From the cell containing the given text, extract its center point as (x, y) coordinate. 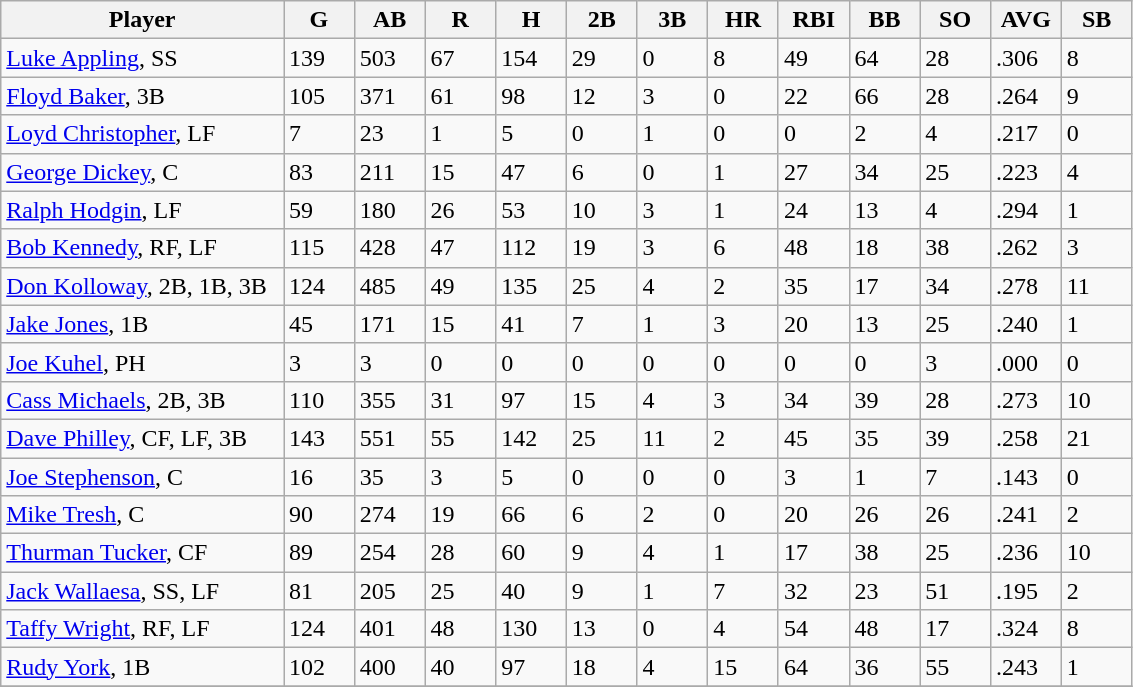
R (460, 20)
Loyd Christopher, LF (142, 134)
Jack Wallaesa, SS, LF (142, 591)
428 (390, 248)
59 (320, 210)
Rudy York, 1B (142, 667)
RBI (814, 20)
211 (390, 172)
AB (390, 20)
George Dickey, C (142, 172)
.000 (1026, 362)
180 (390, 210)
142 (532, 438)
.236 (1026, 553)
Joe Stephenson, C (142, 477)
Joe Kuhel, PH (142, 362)
27 (814, 172)
.258 (1026, 438)
Jake Jones, 1B (142, 324)
274 (390, 515)
485 (390, 286)
24 (814, 210)
102 (320, 667)
Player (142, 20)
3B (672, 20)
H (532, 20)
HR (744, 20)
32 (814, 591)
SO (956, 20)
254 (390, 553)
81 (320, 591)
.241 (1026, 515)
Mike Tresh, C (142, 515)
12 (602, 96)
54 (814, 629)
BB (884, 20)
41 (532, 324)
89 (320, 553)
29 (602, 58)
112 (532, 248)
.195 (1026, 591)
31 (460, 400)
139 (320, 58)
115 (320, 248)
105 (320, 96)
551 (390, 438)
.294 (1026, 210)
Don Kolloway, 2B, 1B, 3B (142, 286)
130 (532, 629)
2B (602, 20)
21 (1096, 438)
Bob Kennedy, RF, LF (142, 248)
AVG (1026, 20)
16 (320, 477)
400 (390, 667)
98 (532, 96)
90 (320, 515)
67 (460, 58)
.217 (1026, 134)
Taffy Wright, RF, LF (142, 629)
.262 (1026, 248)
61 (460, 96)
51 (956, 591)
.264 (1026, 96)
.240 (1026, 324)
Luke Appling, SS (142, 58)
22 (814, 96)
371 (390, 96)
.273 (1026, 400)
503 (390, 58)
.223 (1026, 172)
Ralph Hodgin, LF (142, 210)
36 (884, 667)
205 (390, 591)
143 (320, 438)
110 (320, 400)
.324 (1026, 629)
Thurman Tucker, CF (142, 553)
SB (1096, 20)
83 (320, 172)
.278 (1026, 286)
.143 (1026, 477)
53 (532, 210)
135 (532, 286)
171 (390, 324)
Floyd Baker, 3B (142, 96)
G (320, 20)
Cass Michaels, 2B, 3B (142, 400)
154 (532, 58)
Dave Philley, CF, LF, 3B (142, 438)
.243 (1026, 667)
.306 (1026, 58)
60 (532, 553)
401 (390, 629)
355 (390, 400)
